Find where the given text appears and provide that cell's center as [x, y] coordinate. 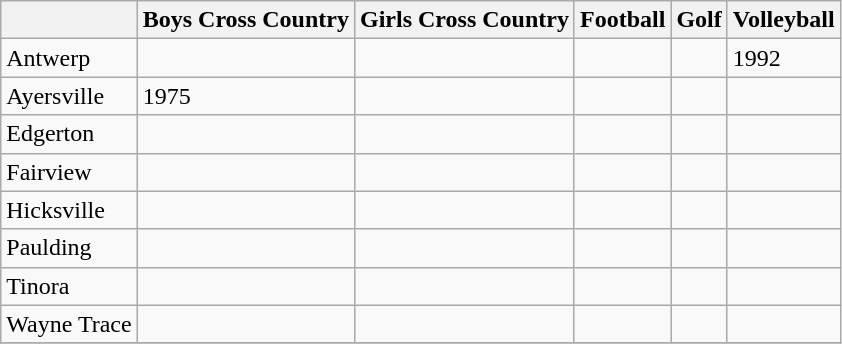
Ayersville [69, 96]
Paulding [69, 248]
Hicksville [69, 210]
Girls Cross Country [464, 20]
1975 [246, 96]
Boys Cross Country [246, 20]
Antwerp [69, 58]
Tinora [69, 286]
Wayne Trace [69, 324]
Edgerton [69, 134]
Football [622, 20]
Golf [699, 20]
Volleyball [784, 20]
1992 [784, 58]
Fairview [69, 172]
